Extract the [x, y] coordinate from the center of the cell holding the provided text.  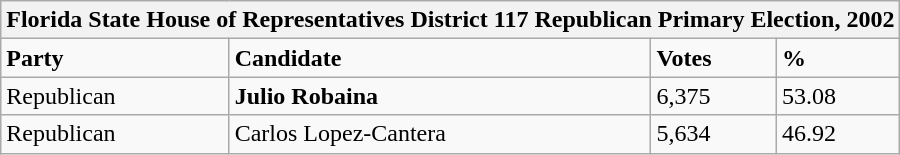
46.92 [838, 134]
Party [115, 58]
Carlos Lopez-Cantera [440, 134]
Votes [714, 58]
6,375 [714, 96]
5,634 [714, 134]
53.08 [838, 96]
Candidate [440, 58]
Julio Robaina [440, 96]
Florida State House of Representatives District 117 Republican Primary Election, 2002 [450, 20]
% [838, 58]
